Pinpoint the cell where the given text exists, returning its [X, Y] midpoint coordinate. 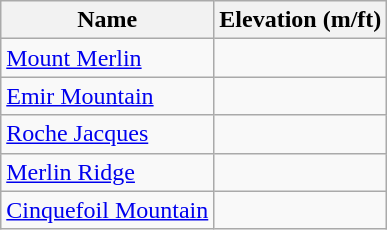
Roche Jacques [108, 134]
Elevation (m/ft) [300, 20]
Emir Mountain [108, 96]
Mount Merlin [108, 58]
Name [108, 20]
Merlin Ridge [108, 172]
Cinquefoil Mountain [108, 210]
